Search for the cell housing the specified text and yield its (x, y) center coordinate. 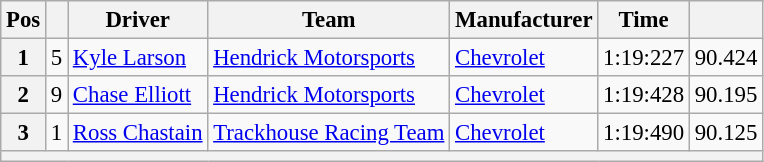
Pos (24, 20)
Kyle Larson (138, 58)
2 (24, 95)
90.125 (726, 133)
5 (57, 58)
Chase Elliott (138, 95)
Ross Chastain (138, 133)
Driver (138, 20)
1:19:428 (644, 95)
1:19:227 (644, 58)
3 (24, 133)
Manufacturer (524, 20)
9 (57, 95)
Team (329, 20)
90.195 (726, 95)
90.424 (726, 58)
1:19:490 (644, 133)
Trackhouse Racing Team (329, 133)
Time (644, 20)
